Return the [x, y] coordinate for the center point of the cell that contains the specified text.  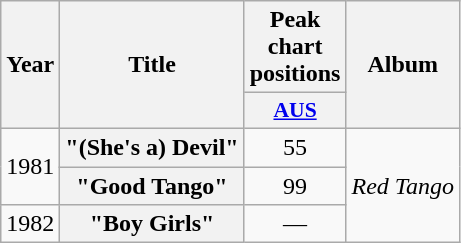
Album [403, 65]
— [295, 224]
"Boy Girls" [152, 224]
Peak chartpositions [295, 47]
"Good Tango" [152, 185]
1982 [30, 224]
Year [30, 65]
AUS [295, 111]
"(She's a) Devil" [152, 147]
1981 [30, 166]
Title [152, 65]
99 [295, 185]
55 [295, 147]
Red Tango [403, 185]
